Identify which cell holds the provided text, then report its [X, Y] central coordinate. 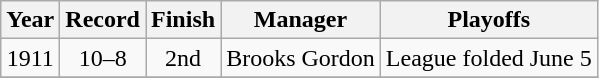
1911 [30, 58]
Year [30, 20]
Finish [184, 20]
10–8 [103, 58]
2nd [184, 58]
Manager [301, 20]
Brooks Gordon [301, 58]
League folded June 5 [488, 58]
Record [103, 20]
Playoffs [488, 20]
